Provide the [X, Y] coordinate of the cell's center where the given text is located.  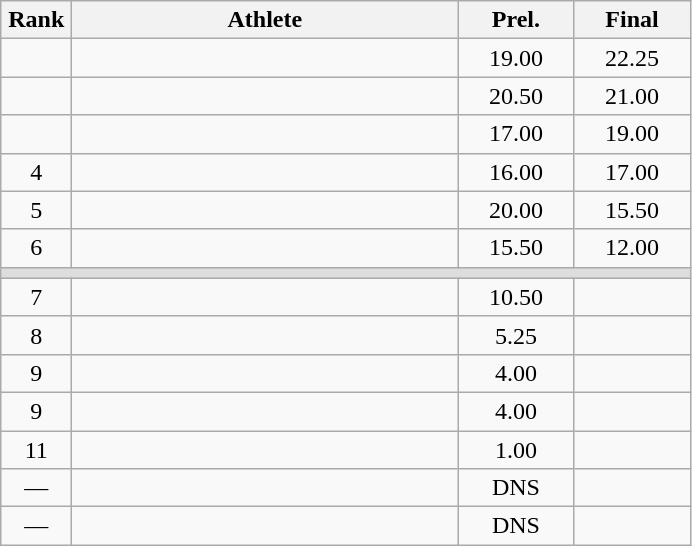
5 [36, 210]
7 [36, 297]
20.50 [516, 96]
22.25 [632, 58]
10.50 [516, 297]
4 [36, 172]
6 [36, 248]
1.00 [516, 449]
12.00 [632, 248]
Rank [36, 20]
16.00 [516, 172]
Athlete [265, 20]
5.25 [516, 335]
11 [36, 449]
Prel. [516, 20]
21.00 [632, 96]
Final [632, 20]
20.00 [516, 210]
8 [36, 335]
